Detect which cell encompasses the target text, then output its (X, Y) center coordinate. 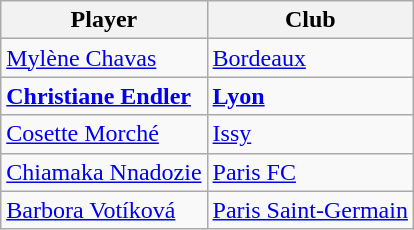
Lyon (310, 96)
Christiane Endler (104, 96)
Paris FC (310, 172)
Issy (310, 134)
Barbora Votíková (104, 210)
Paris Saint-Germain (310, 210)
Mylène Chavas (104, 58)
Bordeaux (310, 58)
Club (310, 20)
Chiamaka Nnadozie (104, 172)
Cosette Morché (104, 134)
Player (104, 20)
